Locate the cell with the specified text and output its [x, y] center coordinate. 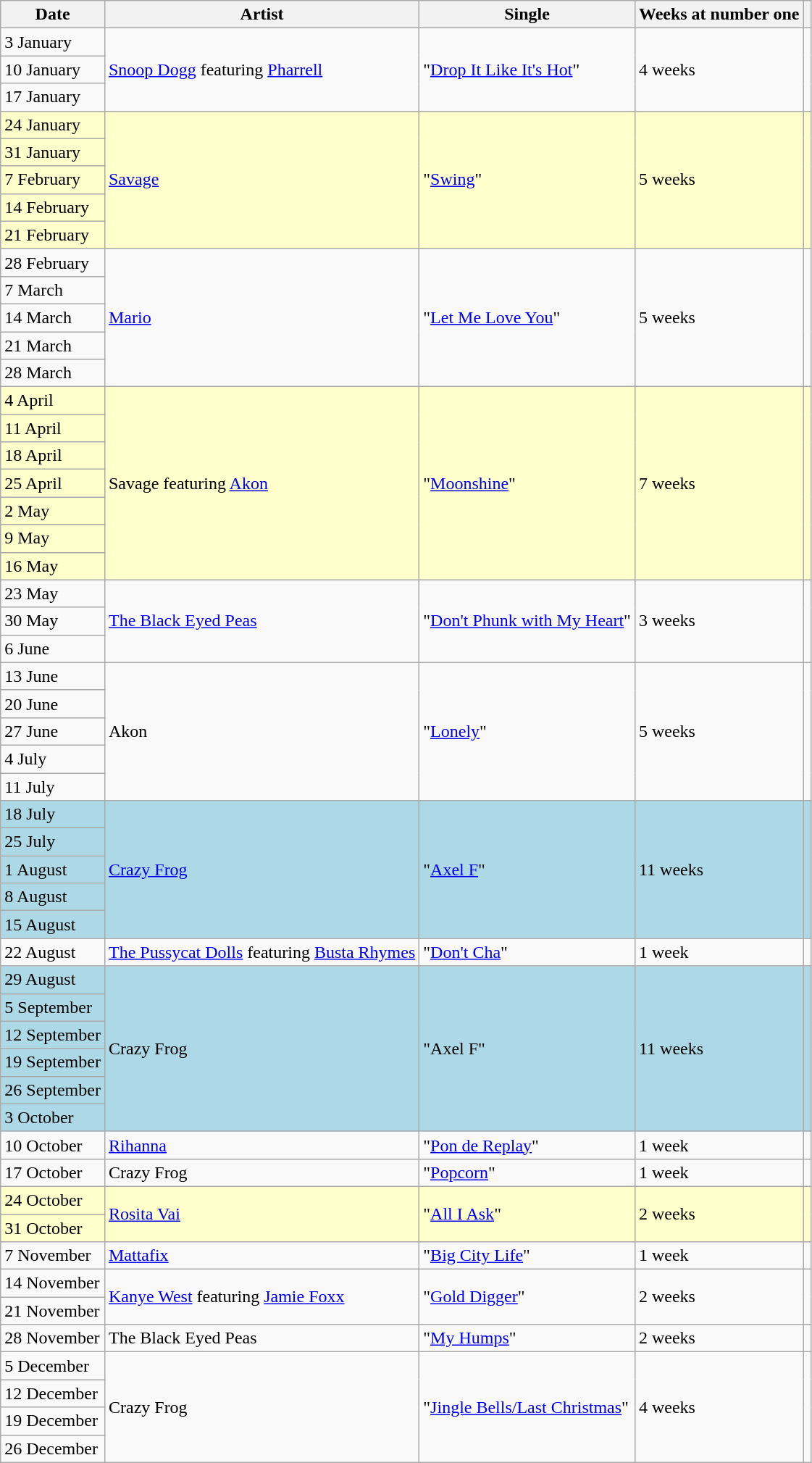
14 November [53, 1283]
4 July [53, 759]
29 August [53, 980]
19 September [53, 1062]
10 January [53, 70]
26 December [53, 1449]
11 April [53, 428]
1 August [53, 870]
9 May [53, 538]
Kanye West featuring Jamie Foxx [261, 1297]
25 April [53, 483]
8 August [53, 897]
"Don't Cha" [527, 952]
Savage [261, 180]
"Big City Life" [527, 1256]
Date [53, 14]
17 January [53, 97]
28 February [53, 262]
"Swing" [527, 180]
7 weeks [719, 483]
"Drop It Like It's Hot" [527, 70]
25 July [53, 842]
18 April [53, 456]
15 August [53, 925]
Mario [261, 317]
23 May [53, 593]
28 March [53, 373]
27 June [53, 731]
"Don't Phunk with My Heart" [527, 621]
3 January [53, 42]
2 May [53, 511]
10 October [53, 1145]
"My Humps" [527, 1338]
31 October [53, 1228]
12 December [53, 1393]
5 September [53, 1007]
6 June [53, 649]
24 October [53, 1200]
16 May [53, 566]
Akon [261, 731]
Mattafix [261, 1256]
Snoop Dogg featuring Pharrell [261, 70]
21 November [53, 1311]
14 March [53, 317]
"Moonshine" [527, 483]
11 July [53, 786]
Savage featuring Akon [261, 483]
18 July [53, 814]
26 September [53, 1090]
Rosita Vai [261, 1214]
21 February [53, 235]
7 November [53, 1256]
4 April [53, 401]
21 March [53, 346]
20 June [53, 704]
30 May [53, 621]
Artist [261, 14]
14 February [53, 207]
3 October [53, 1117]
"Gold Digger" [527, 1297]
22 August [53, 952]
"Pon de Replay" [527, 1145]
7 February [53, 180]
13 June [53, 676]
28 November [53, 1338]
"Popcorn" [527, 1172]
"Jingle Bells/Last Christmas" [527, 1407]
3 weeks [719, 621]
Single [527, 14]
"All I Ask" [527, 1214]
31 January [53, 152]
19 December [53, 1421]
"Lonely" [527, 731]
Rihanna [261, 1145]
24 January [53, 125]
12 September [53, 1035]
Weeks at number one [719, 14]
The Pussycat Dolls featuring Busta Rhymes [261, 952]
17 October [53, 1172]
5 December [53, 1366]
7 March [53, 290]
"Let Me Love You" [527, 317]
